Locate the cell with the specified text and output its (x, y) center coordinate. 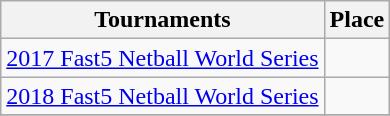
Tournaments (162, 20)
2017 Fast5 Netball World Series (162, 58)
2018 Fast5 Netball World Series (162, 96)
Place (357, 20)
